For the text-containing cell, return its midpoint in (x, y) coordinate format. 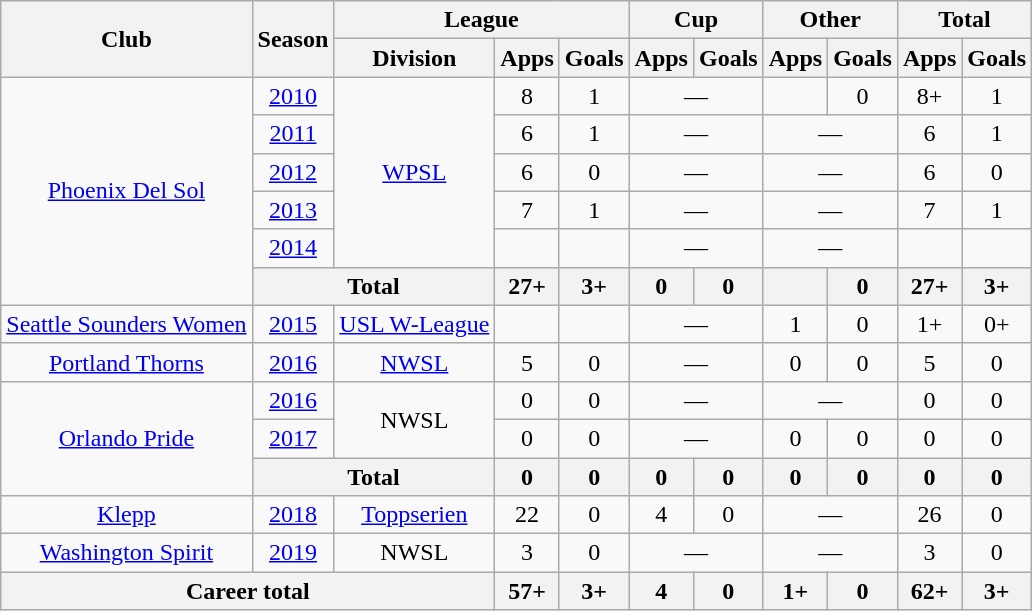
2014 (293, 248)
Division (414, 58)
Seattle Sounders Women (126, 324)
Toppserien (414, 515)
2010 (293, 96)
22 (527, 515)
Washington Spirit (126, 553)
2018 (293, 515)
Other (830, 20)
2011 (293, 134)
Klepp (126, 515)
League (482, 20)
Orlando Pride (126, 438)
62+ (929, 591)
Season (293, 39)
Career total (248, 591)
2013 (293, 210)
2019 (293, 553)
Portland Thorns (126, 362)
0+ (997, 324)
8+ (929, 96)
8 (527, 96)
2012 (293, 172)
Club (126, 39)
USL W-League (414, 324)
Cup (696, 20)
WPSL (414, 172)
57+ (527, 591)
2017 (293, 438)
Phoenix Del Sol (126, 191)
26 (929, 515)
2015 (293, 324)
